Search for the cell housing the specified text and yield its (x, y) center coordinate. 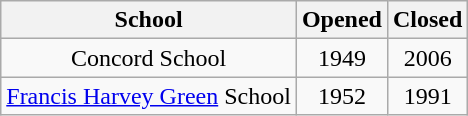
Francis Harvey Green School (149, 96)
1952 (342, 96)
Closed (427, 20)
1991 (427, 96)
1949 (342, 58)
Opened (342, 20)
2006 (427, 58)
Concord School (149, 58)
School (149, 20)
